Determine the [X, Y] coordinate at the center of the cell enclosing the given text.  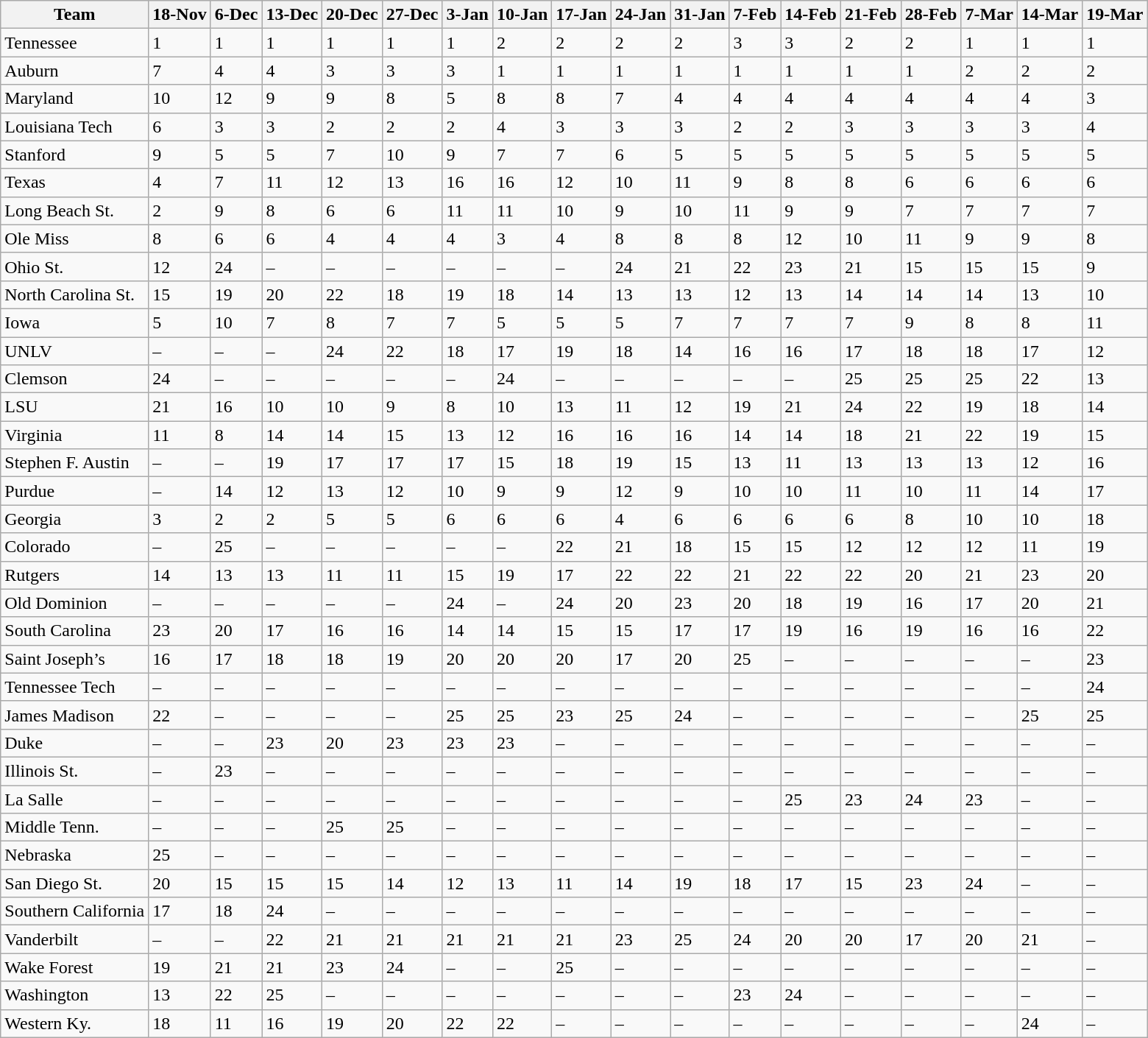
South Carolina [75, 631]
La Salle [75, 799]
6-Dec [236, 15]
Old Dominion [75, 603]
Iowa [75, 322]
21-Feb [871, 15]
Stephen F. Austin [75, 463]
James Madison [75, 715]
Illinois St. [75, 771]
North Carolina St. [75, 294]
27-Dec [412, 15]
14-Mar [1049, 15]
Southern California [75, 911]
3-Jan [467, 15]
24-Jan [640, 15]
Georgia [75, 519]
Saint Joseph’s [75, 659]
Duke [75, 743]
10-Jan [522, 15]
Louisiana Tech [75, 127]
7-Feb [755, 15]
Maryland [75, 99]
LSU [75, 407]
Ohio St. [75, 266]
Texas [75, 183]
UNLV [75, 351]
18-Nov [180, 15]
28-Feb [931, 15]
31-Jan [700, 15]
13-Dec [292, 15]
Rutgers [75, 575]
Middle Tenn. [75, 827]
Wake Forest [75, 967]
Auburn [75, 71]
Stanford [75, 155]
Tennessee [75, 43]
Virginia [75, 435]
14-Feb [811, 15]
Ole Miss [75, 239]
Western Ky. [75, 1023]
20-Dec [352, 15]
17-Jan [581, 15]
Tennessee Tech [75, 687]
Colorado [75, 547]
Purdue [75, 491]
San Diego St. [75, 883]
Team [75, 15]
Long Beach St. [75, 211]
Washington [75, 995]
7-Mar [989, 15]
Clemson [75, 379]
Vanderbilt [75, 939]
19-Mar [1115, 15]
Nebraska [75, 855]
